Locate the cell with the specified text and output its [X, Y] center coordinate. 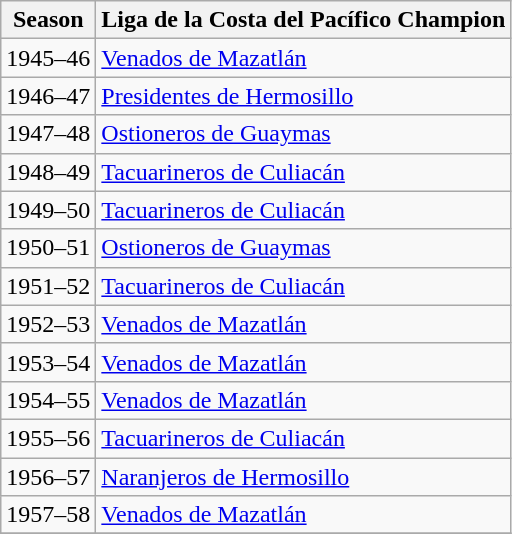
1950–51 [48, 248]
Naranjeros de Hermosillo [304, 477]
1948–49 [48, 172]
1954–55 [48, 400]
Liga de la Costa del Pacífico Champion [304, 20]
1945–46 [48, 58]
1957–58 [48, 515]
1951–52 [48, 286]
Season [48, 20]
1953–54 [48, 362]
Presidentes de Hermosillo [304, 96]
1949–50 [48, 210]
1946–47 [48, 96]
1955–56 [48, 438]
1956–57 [48, 477]
1952–53 [48, 324]
1947–48 [48, 134]
